Return (X, Y) of the center of cell containing provided text 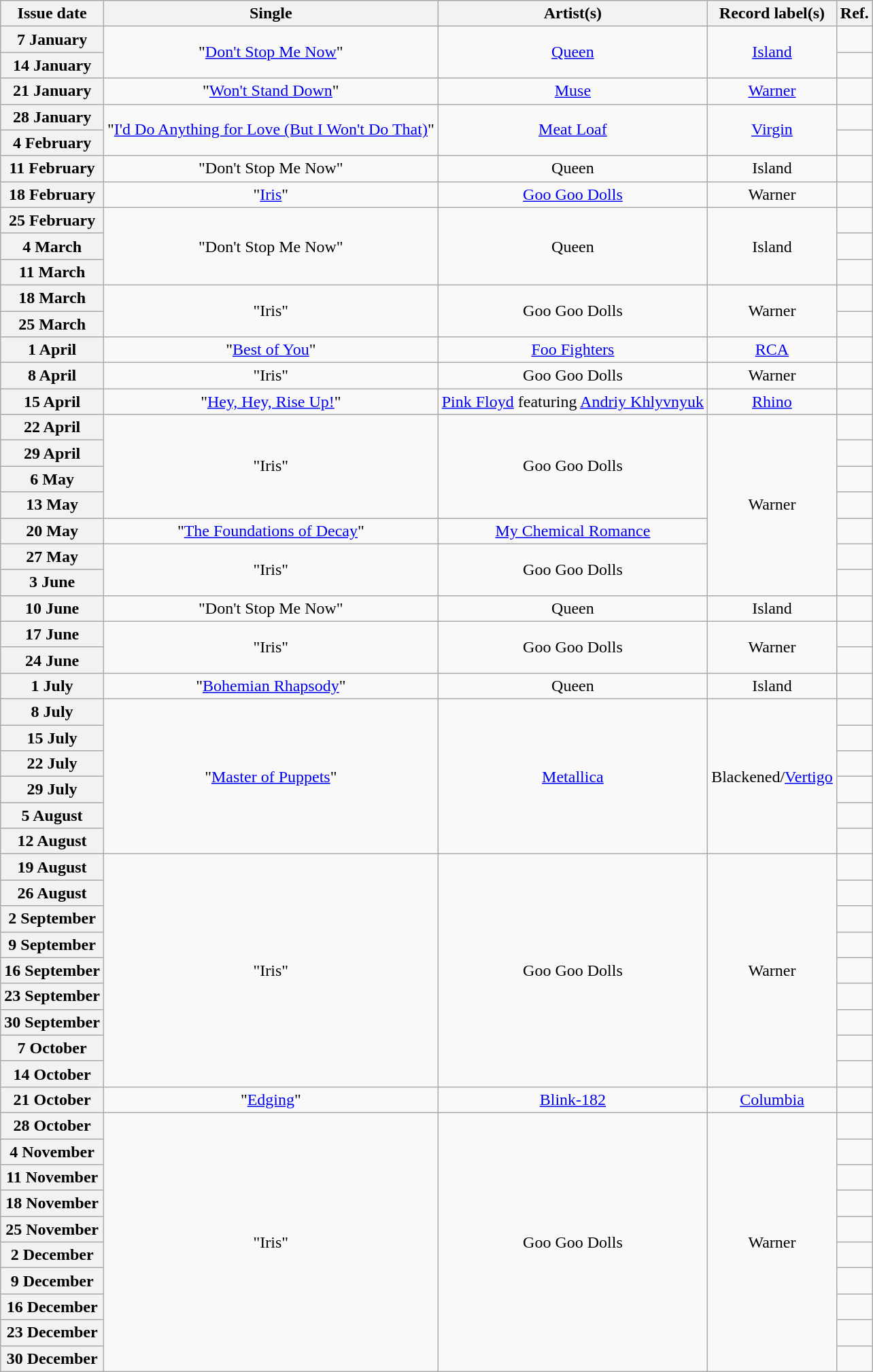
My Chemical Romance (572, 531)
21 October (52, 1100)
18 February (52, 194)
26 August (52, 893)
16 December (52, 1307)
Issue date (52, 14)
28 October (52, 1125)
7 October (52, 1048)
Metallica (572, 776)
6 May (52, 479)
2 December (52, 1255)
9 September (52, 945)
30 September (52, 1022)
Blink-182 (572, 1100)
20 May (52, 531)
"Won't Stand Down" (271, 91)
14 January (52, 65)
23 September (52, 996)
11 March (52, 272)
10 June (52, 608)
1 April (52, 350)
Artist(s) (572, 14)
"Bohemian Rhapsody" (271, 686)
"Edging" (271, 1100)
21 January (52, 91)
29 July (52, 790)
19 August (52, 867)
Meat Loaf (572, 130)
RCA (772, 350)
Pink Floyd featuring Andriy Khlyvnyuk (572, 402)
9 December (52, 1281)
15 April (52, 402)
1 July (52, 686)
27 May (52, 557)
14 October (52, 1074)
Blackened/Vertigo (772, 776)
28 January (52, 117)
Ref. (854, 14)
4 February (52, 143)
25 February (52, 220)
2 September (52, 919)
23 December (52, 1333)
25 March (52, 324)
Columbia (772, 1100)
Foo Fighters (572, 350)
Muse (572, 91)
30 December (52, 1358)
8 April (52, 376)
16 September (52, 970)
11 November (52, 1178)
13 May (52, 505)
25 November (52, 1229)
"I'd Do Anything for Love (But I Won't Do That)" (271, 130)
7 January (52, 39)
11 February (52, 169)
Rhino (772, 402)
15 July (52, 737)
4 March (52, 246)
12 August (52, 841)
22 April (52, 427)
"Master of Puppets" (271, 776)
"Best of You" (271, 350)
17 June (52, 634)
Single (271, 14)
22 July (52, 764)
18 March (52, 298)
Record label(s) (772, 14)
"The Foundations of Decay" (271, 531)
4 November (52, 1152)
3 June (52, 582)
24 June (52, 660)
Virgin (772, 130)
18 November (52, 1203)
8 July (52, 711)
"Hey, Hey, Rise Up!" (271, 402)
5 August (52, 815)
29 April (52, 453)
